Scan for the cell matching the given text and deliver its (x, y) coordinate at center. 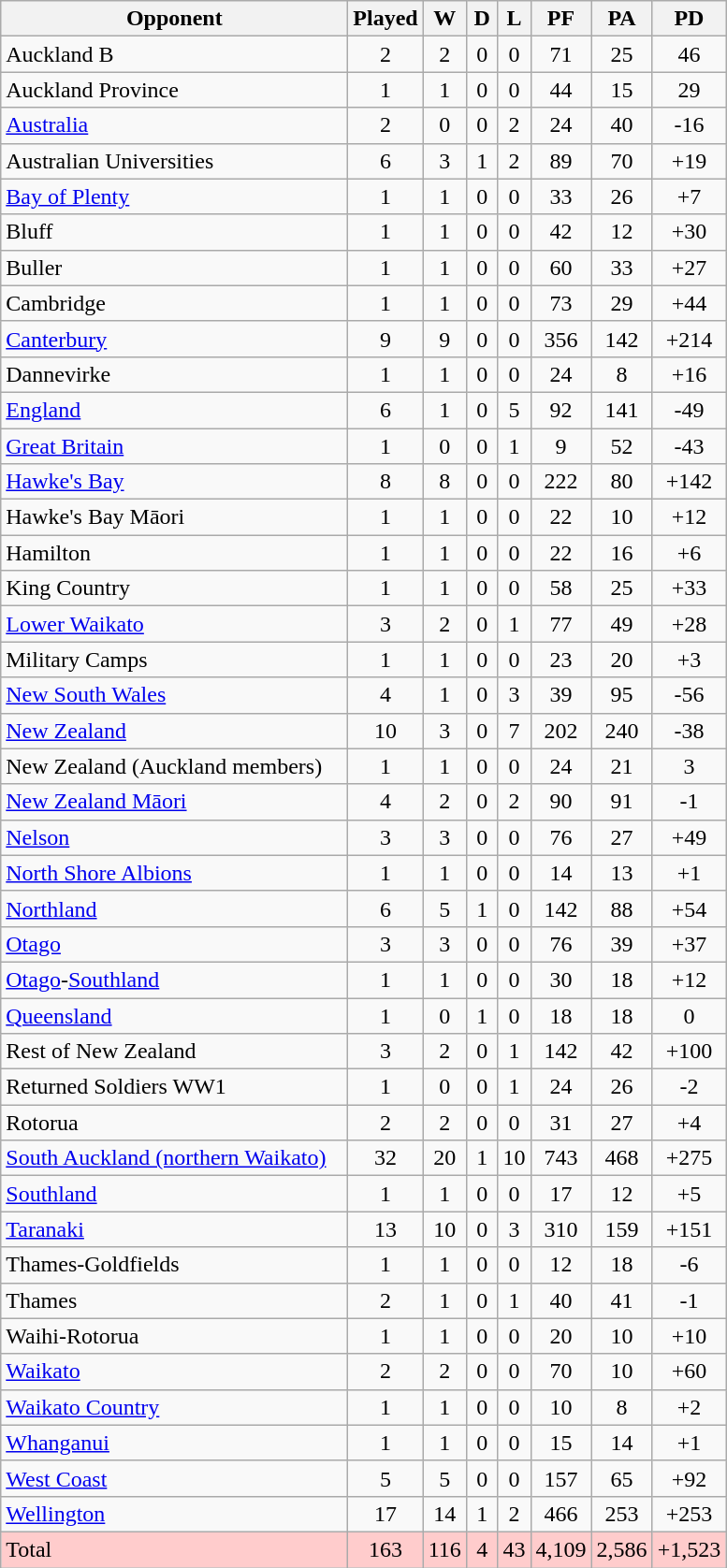
+30 (689, 232)
Total (174, 1549)
253 (621, 1514)
+100 (689, 1052)
PD (689, 19)
Auckland Province (174, 90)
Waihi-Rotorua (174, 1336)
PF (561, 19)
44 (561, 90)
Nelson (174, 837)
7 (515, 731)
Hawke's Bay (174, 482)
Waikato Country (174, 1407)
+3 (689, 660)
New Zealand (Auckland members) (174, 766)
4,109 (561, 1549)
England (174, 410)
60 (561, 268)
North Shore Albions (174, 873)
73 (561, 303)
-56 (689, 695)
+16 (689, 374)
Played (385, 19)
L (515, 19)
+1,523 (689, 1549)
+60 (689, 1372)
+28 (689, 624)
West Coast (174, 1478)
-16 (689, 125)
Dannevirke (174, 374)
163 (385, 1549)
-49 (689, 410)
+10 (689, 1336)
71 (561, 54)
Australia (174, 125)
116 (444, 1549)
-38 (689, 731)
New South Wales (174, 695)
Thames (174, 1300)
89 (561, 161)
Northland (174, 908)
Military Camps (174, 660)
31 (561, 1123)
+275 (689, 1158)
240 (621, 731)
65 (621, 1478)
-6 (689, 1265)
88 (621, 908)
-43 (689, 446)
Canterbury (174, 339)
222 (561, 482)
+92 (689, 1478)
Taranaki (174, 1229)
356 (561, 339)
202 (561, 731)
Waikato (174, 1372)
2,586 (621, 1549)
PA (621, 19)
32 (385, 1158)
+142 (689, 482)
+6 (689, 553)
Thames-Goldfields (174, 1265)
King Country (174, 588)
80 (621, 482)
90 (561, 802)
+253 (689, 1514)
Otago (174, 944)
New Zealand (174, 731)
Southland (174, 1194)
92 (561, 410)
Buller (174, 268)
Australian Universities (174, 161)
+33 (689, 588)
141 (621, 410)
743 (561, 1158)
21 (621, 766)
77 (561, 624)
D (482, 19)
South Auckland (northern Waikato) (174, 1158)
Rotorua (174, 1123)
Queensland (174, 1015)
-2 (689, 1087)
95 (621, 695)
+5 (689, 1194)
W (444, 19)
Hamilton (174, 553)
+44 (689, 303)
49 (621, 624)
310 (561, 1229)
+2 (689, 1407)
+37 (689, 944)
+4 (689, 1123)
52 (621, 446)
Opponent (174, 19)
+151 (689, 1229)
+214 (689, 339)
New Zealand Māori (174, 802)
16 (621, 553)
159 (621, 1229)
46 (689, 54)
Otago-Southland (174, 980)
+49 (689, 837)
Lower Waikato (174, 624)
91 (621, 802)
+7 (689, 196)
+54 (689, 908)
Bay of Plenty (174, 196)
58 (561, 588)
Cambridge (174, 303)
Auckland B (174, 54)
+27 (689, 268)
157 (561, 1478)
Hawke's Bay Māori (174, 517)
468 (621, 1158)
23 (561, 660)
Great Britain (174, 446)
Returned Soldiers WW1 (174, 1087)
466 (561, 1514)
Whanganui (174, 1443)
Bluff (174, 232)
43 (515, 1549)
+19 (689, 161)
30 (561, 980)
Rest of New Zealand (174, 1052)
Wellington (174, 1514)
41 (621, 1300)
